Locate the cell with the specified text and output its (X, Y) center coordinate. 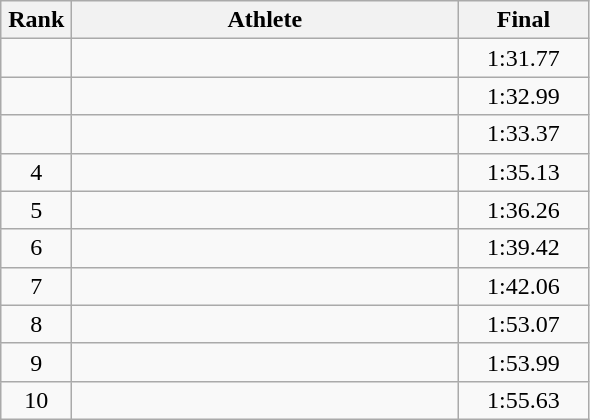
Final (524, 20)
1:53.07 (524, 324)
6 (36, 248)
1:39.42 (524, 248)
5 (36, 210)
10 (36, 400)
8 (36, 324)
9 (36, 362)
4 (36, 172)
Athlete (265, 20)
7 (36, 286)
1:55.63 (524, 400)
1:32.99 (524, 96)
1:42.06 (524, 286)
1:33.37 (524, 134)
1:36.26 (524, 210)
Rank (36, 20)
1:31.77 (524, 58)
1:53.99 (524, 362)
1:35.13 (524, 172)
